Extract the [x, y] coordinate from the center of the cell holding the provided text.  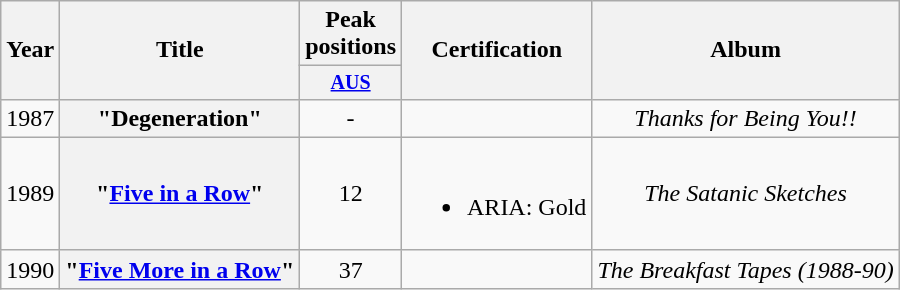
"Five in a Row" [180, 194]
1990 [30, 269]
Certification [497, 50]
The Breakfast Tapes (1988-90) [746, 269]
AUS [351, 82]
"Degeneration" [180, 118]
The Satanic Sketches [746, 194]
"Five More in a Row" [180, 269]
- [351, 118]
12 [351, 194]
Year [30, 50]
Title [180, 50]
Peak positions [351, 34]
1987 [30, 118]
1989 [30, 194]
37 [351, 269]
Album [746, 50]
Thanks for Being You!! [746, 118]
ARIA: Gold [497, 194]
